Scan for the cell matching the given text and deliver its (x, y) coordinate at center. 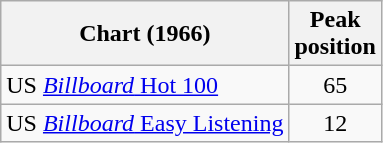
65 (335, 85)
Peakposition (335, 34)
12 (335, 123)
US Billboard Easy Listening (145, 123)
US Billboard Hot 100 (145, 85)
Chart (1966) (145, 34)
